Pinpoint the cell where the given text exists, returning its (x, y) midpoint coordinate. 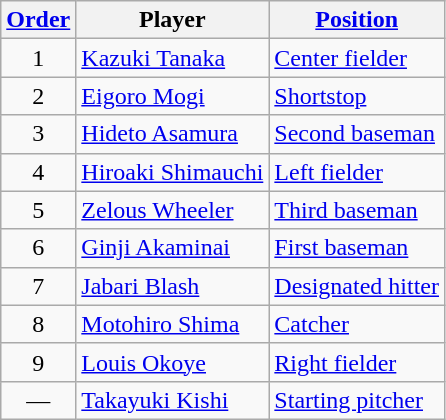
9 (38, 362)
Center fielder (357, 58)
Shortstop (357, 96)
— (38, 400)
Third baseman (357, 210)
6 (38, 248)
Position (357, 20)
Takayuki Kishi (172, 400)
4 (38, 172)
Eigoro Mogi (172, 96)
7 (38, 286)
Second baseman (357, 134)
Jabari Blash (172, 286)
Starting pitcher (357, 400)
Hideto Asamura (172, 134)
3 (38, 134)
Louis Okoye (172, 362)
Zelous Wheeler (172, 210)
Designated hitter (357, 286)
Ginji Akaminai (172, 248)
2 (38, 96)
Hiroaki Shimauchi (172, 172)
First baseman (357, 248)
8 (38, 324)
Right fielder (357, 362)
Motohiro Shima (172, 324)
Catcher (357, 324)
Player (172, 20)
Kazuki Tanaka (172, 58)
5 (38, 210)
Order (38, 20)
1 (38, 58)
Left fielder (357, 172)
